Output the [x, y] coordinate of the center of the cell containing the given text.  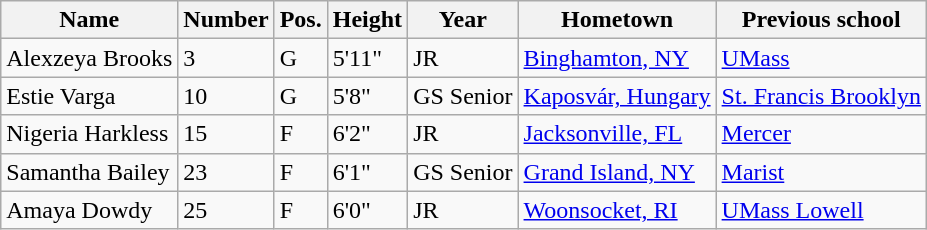
Jacksonville, FL [617, 134]
23 [226, 172]
UMass Lowell [821, 210]
UMass [821, 58]
Year [463, 20]
Grand Island, NY [617, 172]
Marist [821, 172]
Amaya Dowdy [90, 210]
15 [226, 134]
3 [226, 58]
5'8" [367, 96]
Alexzeya Brooks [90, 58]
Woonsocket, RI [617, 210]
25 [226, 210]
Estie Varga [90, 96]
Mercer [821, 134]
5'11" [367, 58]
6'0" [367, 210]
6'2" [367, 134]
Nigeria Harkless [90, 134]
Kaposvár, Hungary [617, 96]
6'1" [367, 172]
10 [226, 96]
Name [90, 20]
Number [226, 20]
Pos. [300, 20]
Binghamton, NY [617, 58]
Hometown [617, 20]
St. Francis Brooklyn [821, 96]
Height [367, 20]
Previous school [821, 20]
Samantha Bailey [90, 172]
